For the text-containing cell, return its midpoint in (x, y) coordinate format. 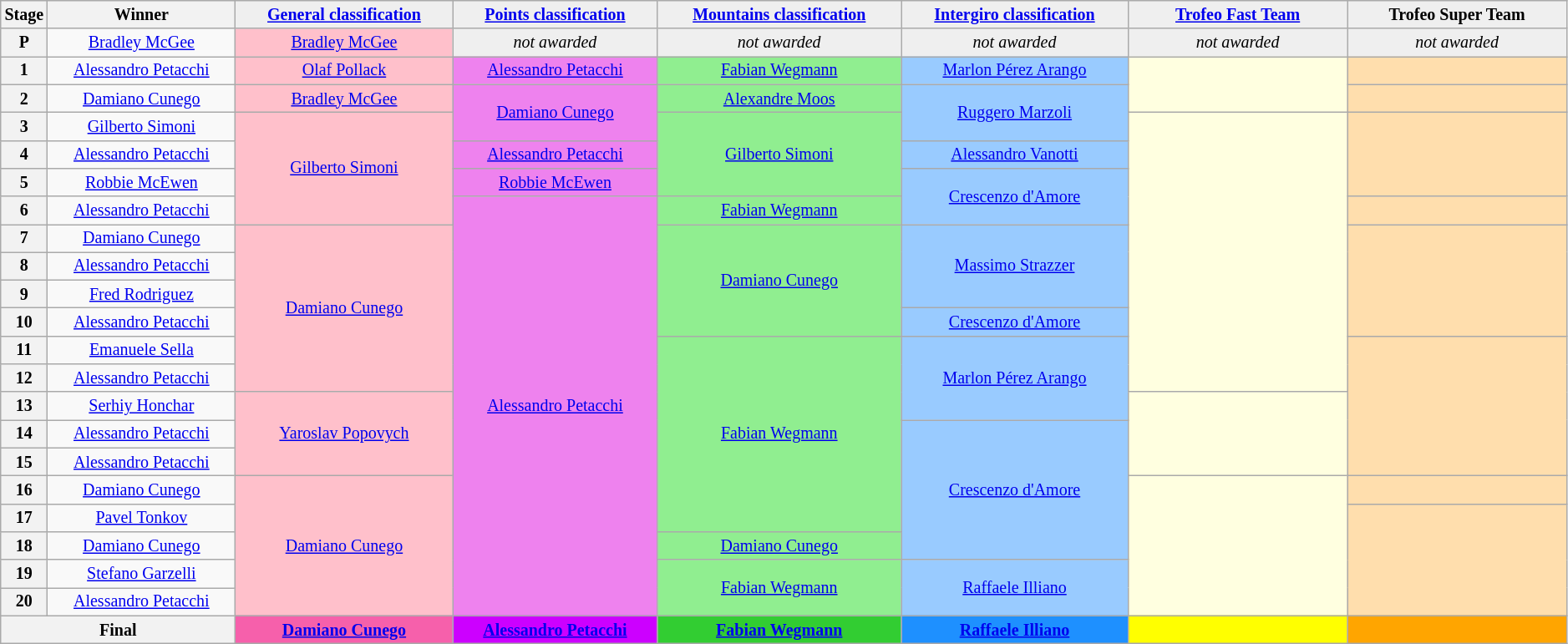
16 (24, 489)
2 (24, 99)
Intergiro classification (1015, 15)
12 (24, 378)
20 (24, 601)
P (24, 43)
Alessandro Vanotti (1015, 154)
17 (24, 518)
General classification (344, 15)
19 (24, 573)
Trofeo Super Team (1457, 15)
18 (24, 546)
10 (24, 322)
Massimo Strazzer (1015, 266)
7 (24, 239)
Ruggero Marzoli (1015, 112)
Fred Rodriguez (142, 294)
14 (24, 434)
Stage (24, 15)
4 (24, 154)
5 (24, 182)
Final (119, 630)
Stefano Garzelli (142, 573)
13 (24, 406)
Points classification (555, 15)
Trofeo Fast Team (1237, 15)
Olaf Pollack (344, 70)
Emanuele Sella (142, 351)
6 (24, 210)
11 (24, 351)
1 (24, 70)
15 (24, 463)
Winner (142, 15)
Pavel Tonkov (142, 518)
Alexandre Moos (779, 99)
9 (24, 294)
Yaroslav Popovych (344, 434)
Mountains classification (779, 15)
Serhiy Honchar (142, 406)
8 (24, 266)
3 (24, 127)
